Provide the (X, Y) coordinate of the cell's center where the given text is located.  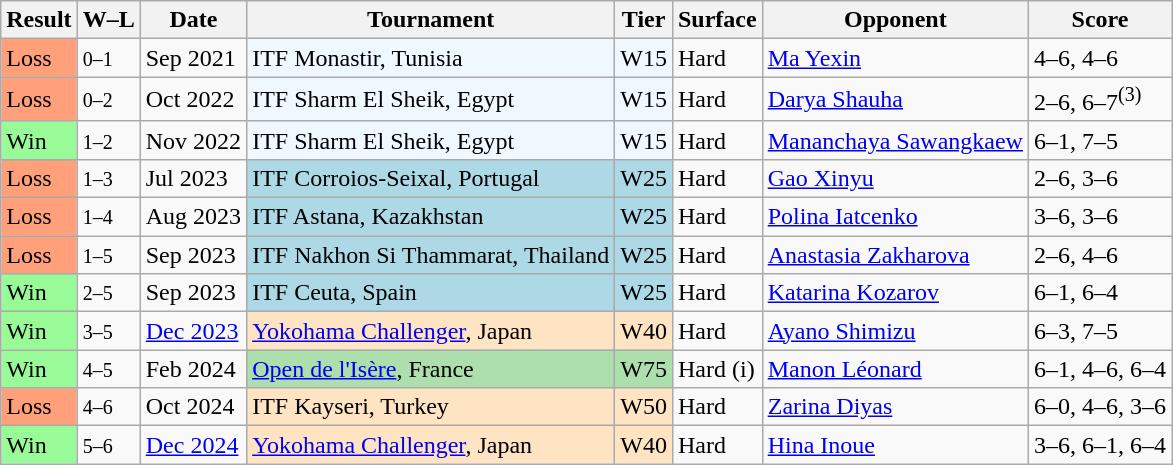
Hard (i) (717, 369)
Katarina Kozarov (895, 293)
6–1, 6–4 (1100, 293)
6–1, 7–5 (1100, 140)
Ayano Shimizu (895, 331)
ITF Corroios-Seixal, Portugal (431, 178)
Result (39, 20)
Oct 2024 (193, 407)
Nov 2022 (193, 140)
W–L (108, 20)
W50 (644, 407)
4–5 (108, 369)
6–0, 4–6, 3–6 (1100, 407)
Aug 2023 (193, 217)
6–1, 4–6, 6–4 (1100, 369)
ITF Astana, Kazakhstan (431, 217)
2–5 (108, 293)
Dec 2024 (193, 445)
Score (1100, 20)
0–2 (108, 100)
Gao Xinyu (895, 178)
Manon Léonard (895, 369)
ITF Kayseri, Turkey (431, 407)
3–6, 3–6 (1100, 217)
4–6, 4–6 (1100, 58)
Zarina Diyas (895, 407)
Opponent (895, 20)
Tournament (431, 20)
Tier (644, 20)
ITF Ceuta, Spain (431, 293)
0–1 (108, 58)
3–6, 6–1, 6–4 (1100, 445)
2–6, 4–6 (1100, 255)
2–6, 6–7(3) (1100, 100)
1–2 (108, 140)
1–5 (108, 255)
1–4 (108, 217)
1–3 (108, 178)
5–6 (108, 445)
3–5 (108, 331)
Dec 2023 (193, 331)
4–6 (108, 407)
Mananchaya Sawangkaew (895, 140)
Surface (717, 20)
Sep 2021 (193, 58)
Oct 2022 (193, 100)
ITF Nakhon Si Thammarat, Thailand (431, 255)
Hina Inoue (895, 445)
Jul 2023 (193, 178)
W75 (644, 369)
Ma Yexin (895, 58)
Date (193, 20)
Anastasia Zakharova (895, 255)
2–6, 3–6 (1100, 178)
Darya Shauha (895, 100)
ITF Monastir, Tunisia (431, 58)
Polina Iatcenko (895, 217)
Open de l'Isère, France (431, 369)
Feb 2024 (193, 369)
6–3, 7–5 (1100, 331)
